Extract the [X, Y] coordinate from the center of the cell holding the provided text.  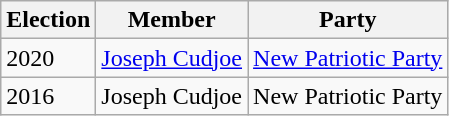
Party [348, 20]
Member [172, 20]
2016 [48, 96]
2020 [48, 58]
Election [48, 20]
